Output the [x, y] coordinate of the center of the cell containing the given text.  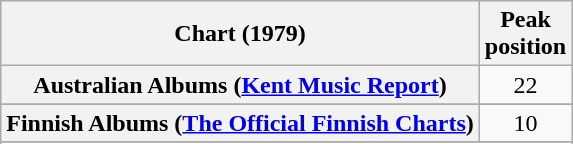
Australian Albums (Kent Music Report) [240, 85]
22 [525, 85]
Chart (1979) [240, 34]
10 [525, 123]
Peak position [525, 34]
Finnish Albums (The Official Finnish Charts) [240, 123]
